Determine the (x, y) coordinate at the center of the cell enclosing the given text.  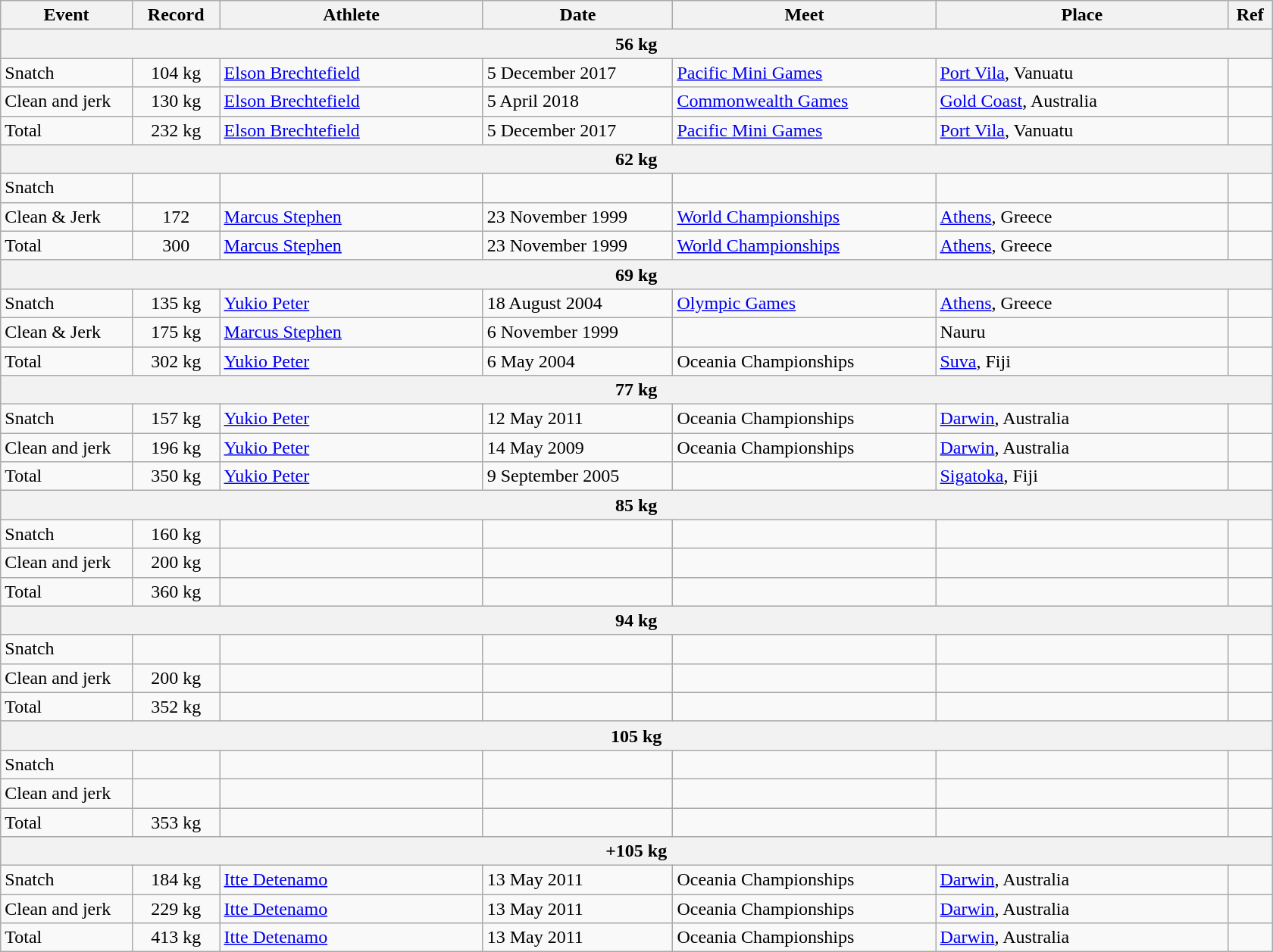
6 November 1999 (577, 332)
Olympic Games (805, 303)
Gold Coast, Australia (1082, 101)
Meet (805, 15)
157 kg (176, 419)
360 kg (176, 591)
Nauru (1082, 332)
Athlete (352, 15)
Suva, Fiji (1082, 361)
Date (577, 15)
56 kg (636, 44)
353 kg (176, 822)
352 kg (176, 707)
+105 kg (636, 851)
Place (1082, 15)
5 April 2018 (577, 101)
104 kg (176, 73)
Record (176, 15)
413 kg (176, 938)
94 kg (636, 620)
Commonwealth Games (805, 101)
77 kg (636, 390)
196 kg (176, 448)
229 kg (176, 909)
130 kg (176, 101)
184 kg (176, 880)
175 kg (176, 332)
14 May 2009 (577, 448)
105 kg (636, 735)
135 kg (176, 303)
6 May 2004 (577, 361)
350 kg (176, 476)
85 kg (636, 505)
172 (176, 217)
302 kg (176, 361)
232 kg (176, 130)
9 September 2005 (577, 476)
62 kg (636, 159)
Event (67, 15)
12 May 2011 (577, 419)
Ref (1250, 15)
300 (176, 245)
160 kg (176, 534)
18 August 2004 (577, 303)
Sigatoka, Fiji (1082, 476)
69 kg (636, 274)
